From the cell containing the given text, extract its center point as [x, y] coordinate. 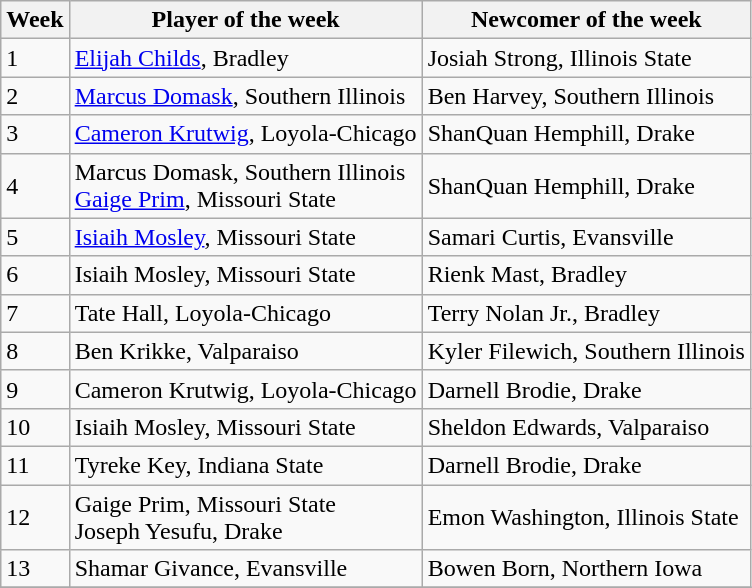
Ben Harvey, Southern Illinois [586, 96]
Newcomer of the week [586, 20]
6 [35, 275]
Gaige Prim, Missouri StateJoseph Yesufu, Drake [246, 516]
5 [35, 237]
Tate Hall, Loyola-Chicago [246, 313]
Week [35, 20]
11 [35, 465]
Josiah Strong, Illinois State [586, 58]
8 [35, 351]
Rienk Mast, Bradley [586, 275]
Samari Curtis, Evansville [586, 237]
9 [35, 389]
Elijah Childs, Bradley [246, 58]
Marcus Domask, Southern IllinoisGaige Prim, Missouri State [246, 186]
1 [35, 58]
13 [35, 569]
4 [35, 186]
Emon Washington, Illinois State [586, 516]
10 [35, 427]
12 [35, 516]
2 [35, 96]
Terry Nolan Jr., Bradley [586, 313]
Tyreke Key, Indiana State [246, 465]
Sheldon Edwards, Valparaiso [586, 427]
3 [35, 134]
Player of the week [246, 20]
Marcus Domask, Southern Illinois [246, 96]
Kyler Filewich, Southern Illinois [586, 351]
7 [35, 313]
Ben Krikke, Valparaiso [246, 351]
Shamar Givance, Evansville [246, 569]
Bowen Born, Northern Iowa [586, 569]
